Scan for the cell matching the given text and deliver its [X, Y] coordinate at center. 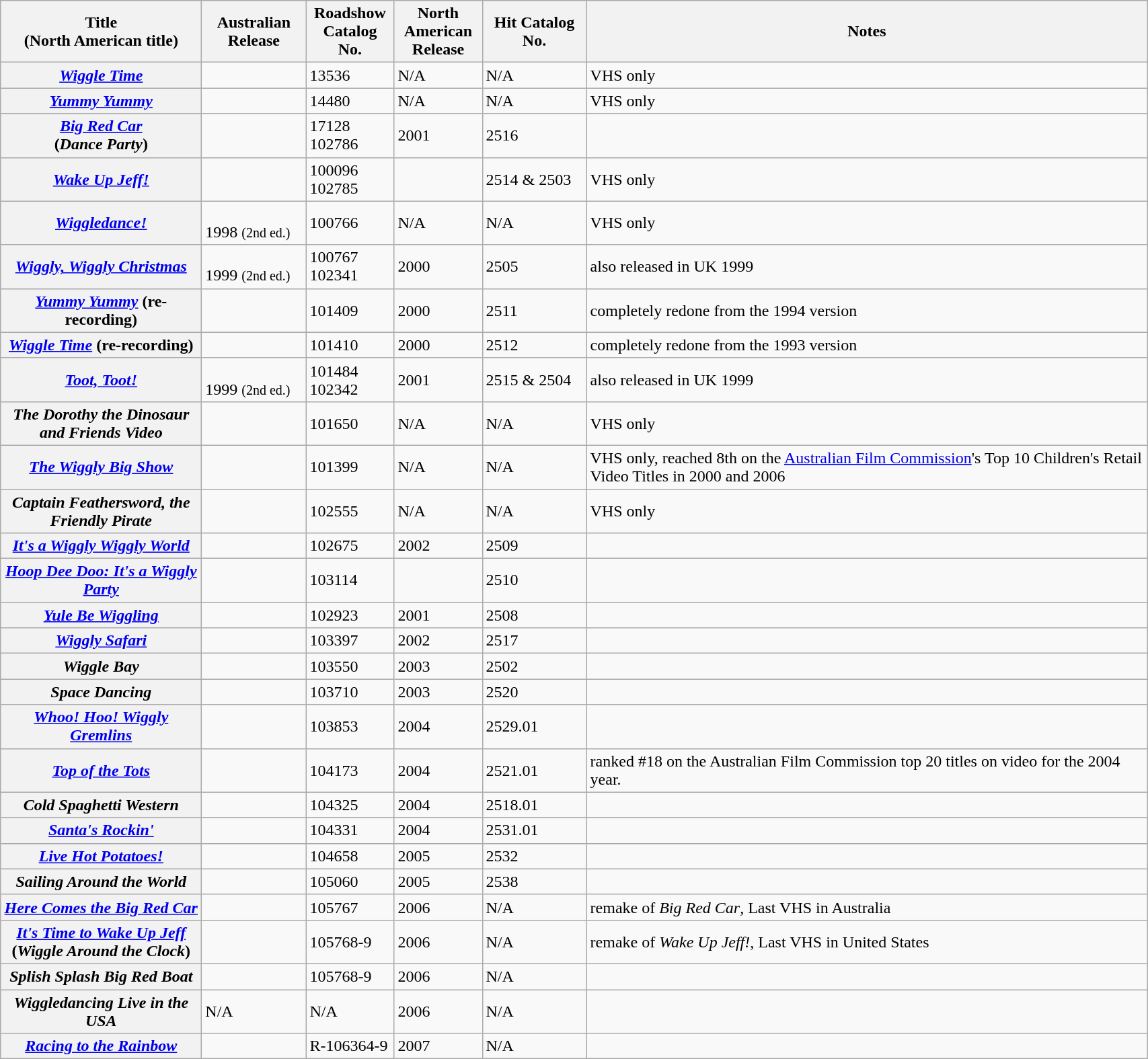
101409 [350, 311]
Live Hot Potatoes! [101, 856]
2505 [534, 266]
2529.01 [534, 726]
Wiggledancing Live in the USA [101, 1011]
105767 [350, 907]
Wiggly, Wiggly Christmas [101, 266]
100096102785 [350, 179]
102555 [350, 511]
101410 [350, 345]
2521.01 [534, 771]
101650 [350, 424]
104658 [350, 856]
101399 [350, 467]
103114 [350, 581]
Sailing Around the World [101, 881]
100766 [350, 223]
100767102341 [350, 266]
103853 [350, 726]
It's a Wiggly Wiggly World [101, 546]
Wiggly Safari [101, 641]
2514 & 2503 [534, 179]
Wiggle Time [101, 75]
102923 [350, 615]
The Dorothy the Dinosaur and Friends Video [101, 424]
2538 [534, 881]
17128102786 [350, 136]
2518.01 [534, 805]
103550 [350, 666]
2532 [534, 856]
North American Release [438, 32]
13536 [350, 75]
Splish Splash Big Red Boat [101, 976]
completely redone from the 1994 version [867, 311]
It's Time to Wake Up Jeff(Wiggle Around the Clock) [101, 941]
104331 [350, 830]
Australian Release [254, 32]
remake of Big Red Car, Last VHS in Australia [867, 907]
Yummy Yummy [101, 101]
Whoo! Hoo! Wiggly Gremlins [101, 726]
2509 [534, 546]
2516 [534, 136]
103397 [350, 641]
Space Dancing [101, 692]
103710 [350, 692]
2007 [438, 1046]
2520 [534, 692]
Notes [867, 32]
remake of Wake Up Jeff!, Last VHS in United States [867, 941]
completely redone from the 1993 version [867, 345]
Yummy Yummy (re-recording) [101, 311]
Yule Be Wiggling [101, 615]
Hit Catalog No. [534, 32]
The Wiggly Big Show [101, 467]
2515 & 2504 [534, 379]
Title(North American title) [101, 32]
Racing to the Rainbow [101, 1046]
2511 [534, 311]
2517 [534, 641]
Wake Up Jeff! [101, 179]
Captain Feathersword, the Friendly Pirate [101, 511]
Toot, Toot! [101, 379]
2502 [534, 666]
2510 [534, 581]
Big Red Car(Dance Party) [101, 136]
Top of the Tots [101, 771]
104325 [350, 805]
Here Comes the Big Red Car [101, 907]
105060 [350, 881]
ranked #18 on the Australian Film Commission top 20 titles on video for the 2004 year. [867, 771]
2531.01 [534, 830]
101484102342 [350, 379]
Cold Spaghetti Western [101, 805]
Roadshow Catalog No. [350, 32]
Wiggle Time (re-recording) [101, 345]
104173 [350, 771]
2508 [534, 615]
102675 [350, 546]
Wiggle Bay [101, 666]
VHS only, reached 8th on the Australian Film Commission's Top 10 Children's Retail Video Titles in 2000 and 2006 [867, 467]
14480 [350, 101]
Wiggledance! [101, 223]
R-106364-9 [350, 1046]
2512 [534, 345]
Hoop Dee Doo: It's a Wiggly Party [101, 581]
1998 (2nd ed.) [254, 223]
Santa's Rockin' [101, 830]
